Output the (X, Y) coordinate of the center of the cell containing the given text.  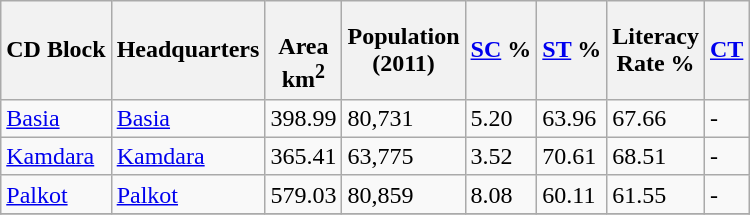
SC % (501, 50)
Population(2011) (404, 50)
398.99 (304, 118)
Literacy Rate % (656, 50)
80,859 (404, 194)
ST % (572, 50)
Areakm2 (304, 50)
61.55 (656, 194)
579.03 (304, 194)
63.96 (572, 118)
67.66 (656, 118)
8.08 (501, 194)
60.11 (572, 194)
5.20 (501, 118)
68.51 (656, 156)
3.52 (501, 156)
70.61 (572, 156)
365.41 (304, 156)
63,775 (404, 156)
CT (726, 50)
Headquarters (188, 50)
CD Block (56, 50)
80,731 (404, 118)
